Pinpoint the cell where the given text exists, returning its [X, Y] midpoint coordinate. 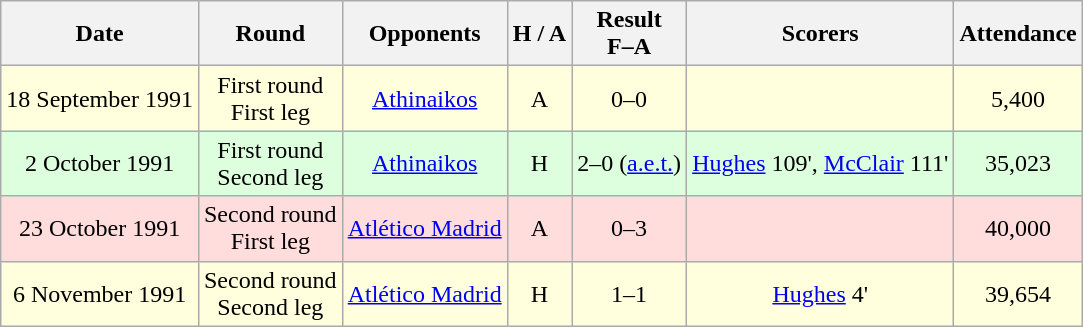
39,654 [1018, 294]
40,000 [1018, 228]
35,023 [1018, 164]
2 October 1991 [100, 164]
5,400 [1018, 98]
Hughes 4' [820, 294]
Date [100, 34]
First roundFirst leg [270, 98]
23 October 1991 [100, 228]
Scorers [820, 34]
First roundSecond leg [270, 164]
2–0 (a.e.t.) [630, 164]
Opponents [424, 34]
0–0 [630, 98]
ResultF–A [630, 34]
Second roundSecond leg [270, 294]
Attendance [1018, 34]
Hughes 109', McClair 111' [820, 164]
Second roundFirst leg [270, 228]
0–3 [630, 228]
H / A [539, 34]
6 November 1991 [100, 294]
1–1 [630, 294]
Round [270, 34]
18 September 1991 [100, 98]
